Determine the [X, Y] coordinate at the center of the cell enclosing the given text.  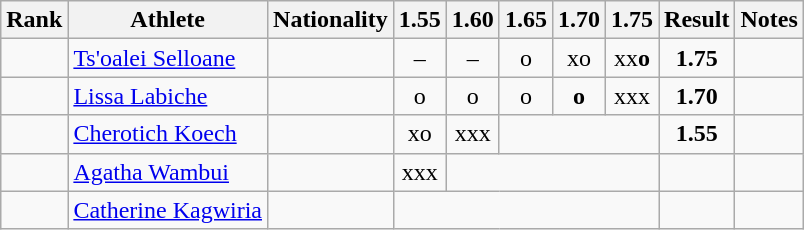
Athlete [168, 20]
Ts'oalei Selloane [168, 58]
Catherine Kagwiria [168, 210]
Nationality [331, 20]
Notes [769, 20]
Lissa Labiche [168, 96]
1.65 [526, 20]
Rank [34, 20]
1.60 [472, 20]
Result [697, 20]
Agatha Wambui [168, 172]
Cherotich Koech [168, 134]
xxo [632, 58]
